Return (X, Y) of the center of cell containing provided text 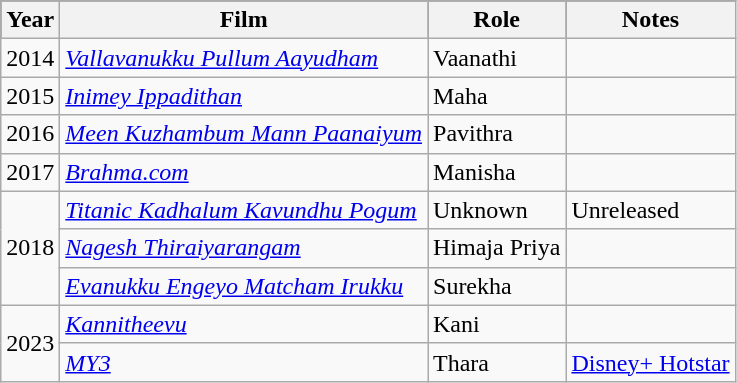
Unreleased (650, 210)
2017 (30, 172)
Meen Kuzhambum Mann Paanaiyum (244, 134)
Kani (497, 324)
Titanic Kadhalum Kavundhu Pogum (244, 210)
Pavithra (497, 134)
Himaja Priya (497, 248)
Vallavanukku Pullum Aayudham (244, 58)
2018 (30, 248)
Surekha (497, 286)
Maha (497, 96)
2015 (30, 96)
Manisha (497, 172)
2016 (30, 134)
Evanukku Engeyo Matcham Irukku (244, 286)
Notes (650, 20)
Film (244, 20)
Kannitheevu (244, 324)
Thara (497, 362)
MY3 (244, 362)
Inimey Ippadithan (244, 96)
2023 (30, 343)
Disney+ Hotstar (650, 362)
2014 (30, 58)
Vaanathi (497, 58)
Nagesh Thiraiyarangam (244, 248)
Role (497, 20)
Brahma.com (244, 172)
Unknown (497, 210)
Year (30, 20)
